Scan for the cell matching the given text and deliver its [X, Y] coordinate at center. 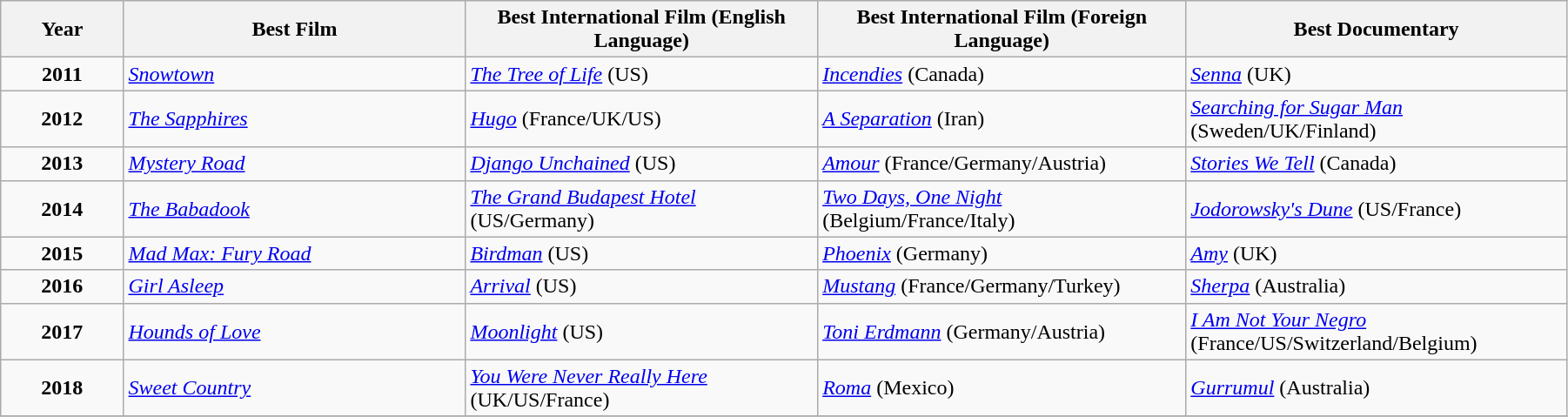
Toni Erdmann (Germany/Austria) [1002, 331]
2016 [63, 286]
The Babadook [294, 209]
Django Unchained (US) [642, 164]
The Sapphires [294, 118]
I Am Not Your Negro (France/US/Switzerland/Belgium) [1377, 331]
2013 [63, 164]
The Tree of Life (US) [642, 74]
Mystery Road [294, 164]
Birdman (US) [642, 253]
Gurrumul (Australia) [1377, 388]
Two Days, One Night (Belgium/France/Italy) [1002, 209]
2011 [63, 74]
Searching for Sugar Man (Sweden/UK/Finland) [1377, 118]
Mustang (France/Germany/Turkey) [1002, 286]
Amour (France/Germany/Austria) [1002, 164]
2015 [63, 253]
Sherpa (Australia) [1377, 286]
Best Film [294, 30]
2018 [63, 388]
Hounds of Love [294, 331]
Mad Max: Fury Road [294, 253]
Jodorowsky's Dune (US/France) [1377, 209]
2017 [63, 331]
Hugo (France/UK/US) [642, 118]
Best Documentary [1377, 30]
2014 [63, 209]
Best International Film (Foreign Language) [1002, 30]
Arrival (US) [642, 286]
The Grand Budapest Hotel (US/Germany) [642, 209]
A Separation (Iran) [1002, 118]
Incendies (Canada) [1002, 74]
2012 [63, 118]
You Were Never Really Here (UK/US/France) [642, 388]
Phoenix (Germany) [1002, 253]
Moonlight (US) [642, 331]
Girl Asleep [294, 286]
Amy (UK) [1377, 253]
Sweet Country [294, 388]
Stories We Tell (Canada) [1377, 164]
Year [63, 30]
Senna (UK) [1377, 74]
Roma (Mexico) [1002, 388]
Snowtown [294, 74]
Best International Film (English Language) [642, 30]
